Identify which cell holds the provided text, then report its (X, Y) central coordinate. 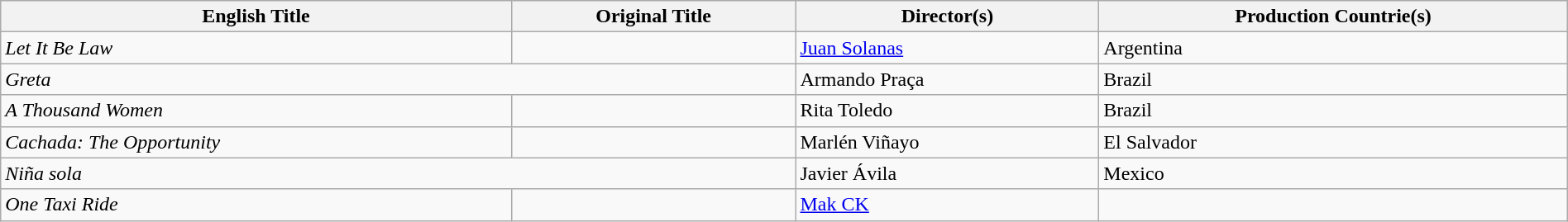
El Salvador (1333, 142)
Juan Solanas (948, 48)
A Thousand Women (256, 111)
Original Title (653, 17)
Argentina (1333, 48)
Armando Praça (948, 79)
Let It Be Law (256, 48)
Javier Ávila (948, 173)
Rita Toledo (948, 111)
Cachada: The Opportunity (256, 142)
Niña sola (399, 173)
Director(s) (948, 17)
English Title (256, 17)
One Taxi Ride (256, 205)
Marlén Viñayo (948, 142)
Greta (399, 79)
Mexico (1333, 173)
Production Countrie(s) (1333, 17)
Mak CK (948, 205)
